Locate the cell with the specified text and output its [X, Y] center coordinate. 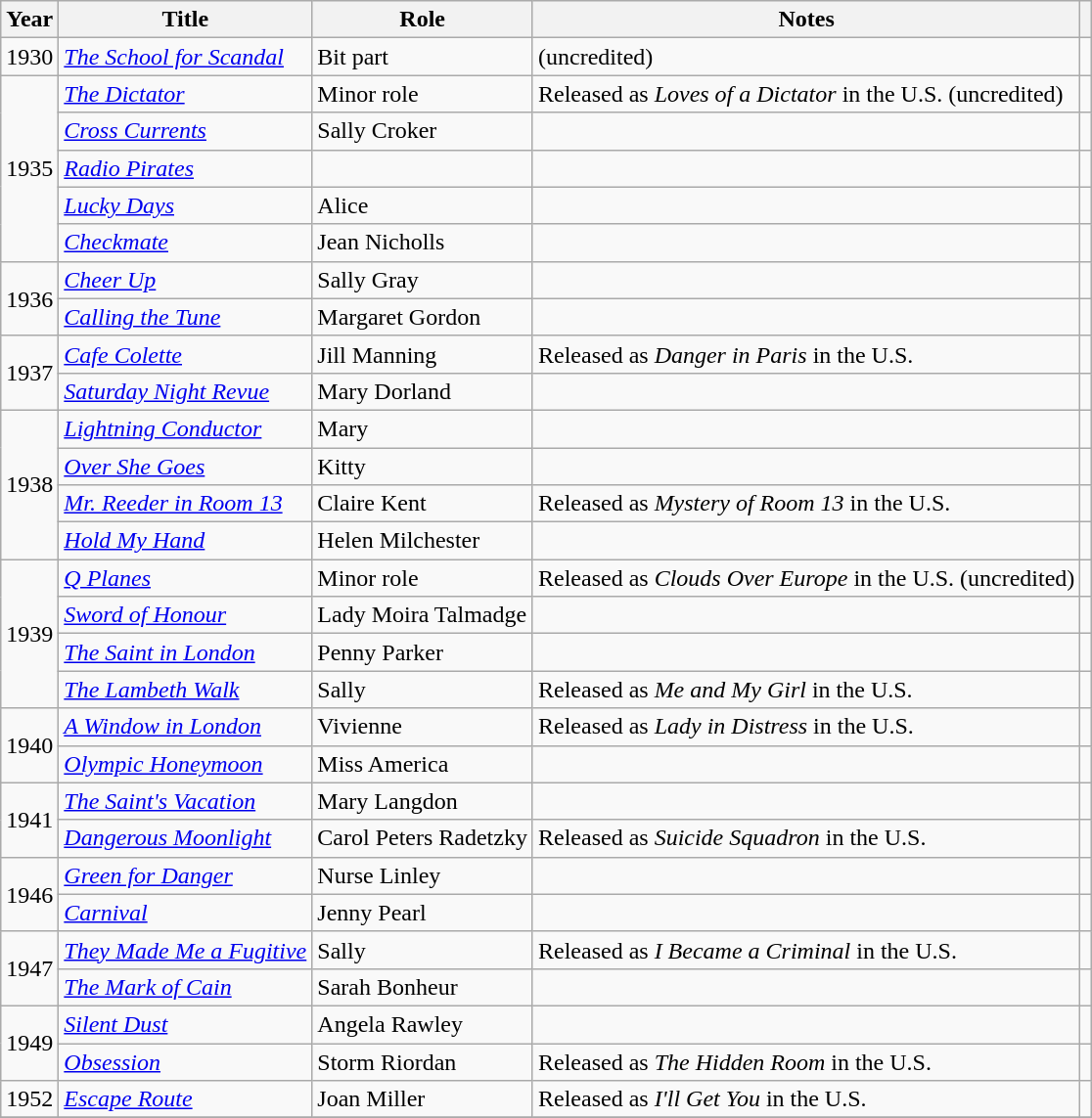
Lucky Days [186, 205]
The Mark of Cain [186, 987]
1946 [29, 894]
Mary Dorland [423, 391]
The Saint in London [186, 652]
The School for Scandal [186, 57]
Mary Langdon [423, 801]
Joan Miller [423, 1099]
Saturday Night Revue [186, 391]
Released as I'll Get You in the U.S. [806, 1099]
1949 [29, 1043]
The Lambeth Walk [186, 690]
Lady Moira Talmadge [423, 615]
1930 [29, 57]
1939 [29, 634]
The Dictator [186, 94]
Green for Danger [186, 875]
Released as Suicide Squadron in the U.S. [806, 838]
Sally Croker [423, 131]
Carol Peters Radetzky [423, 838]
Sarah Bonheur [423, 987]
1937 [29, 373]
Jean Nicholls [423, 243]
Olympic Honeymoon [186, 764]
Released as Lady in Distress in the U.S. [806, 727]
Carnival [186, 913]
A Window in London [186, 727]
(uncredited) [806, 57]
Penny Parker [423, 652]
1935 [29, 168]
Obsession [186, 1061]
Title [186, 20]
Claire Kent [423, 504]
Role [423, 20]
Year [29, 20]
Dangerous Moonlight [186, 838]
Released as Clouds Over Europe in the U.S. (uncredited) [806, 578]
Released as Me and My Girl in the U.S. [806, 690]
Released as I Became a Criminal in the U.S. [806, 950]
1941 [29, 820]
Cheer Up [186, 280]
They Made Me a Fugitive [186, 950]
Released as Loves of a Dictator in the U.S. (uncredited) [806, 94]
Calling the Tune [186, 317]
1936 [29, 298]
Vivienne [423, 727]
Kitty [423, 467]
Released as Mystery of Room 13 in the U.S. [806, 504]
Escape Route [186, 1099]
Bit part [423, 57]
Notes [806, 20]
Released as Danger in Paris in the U.S. [806, 354]
Helen Milchester [423, 541]
Over She Goes [186, 467]
1947 [29, 968]
Cross Currents [186, 131]
Mary [423, 428]
1938 [29, 484]
Sword of Honour [186, 615]
Mr. Reeder in Room 13 [186, 504]
Alice [423, 205]
Nurse Linley [423, 875]
1940 [29, 745]
Margaret Gordon [423, 317]
Jenny Pearl [423, 913]
Hold My Hand [186, 541]
Q Planes [186, 578]
1952 [29, 1099]
Sally Gray [423, 280]
Lightning Conductor [186, 428]
Angela Rawley [423, 1024]
Cafe Colette [186, 354]
Silent Dust [186, 1024]
Storm Riordan [423, 1061]
Radio Pirates [186, 168]
Jill Manning [423, 354]
Checkmate [186, 243]
The Saint's Vacation [186, 801]
Miss America [423, 764]
Released as The Hidden Room in the U.S. [806, 1061]
